Detect which cell encompasses the target text, then output its (x, y) center coordinate. 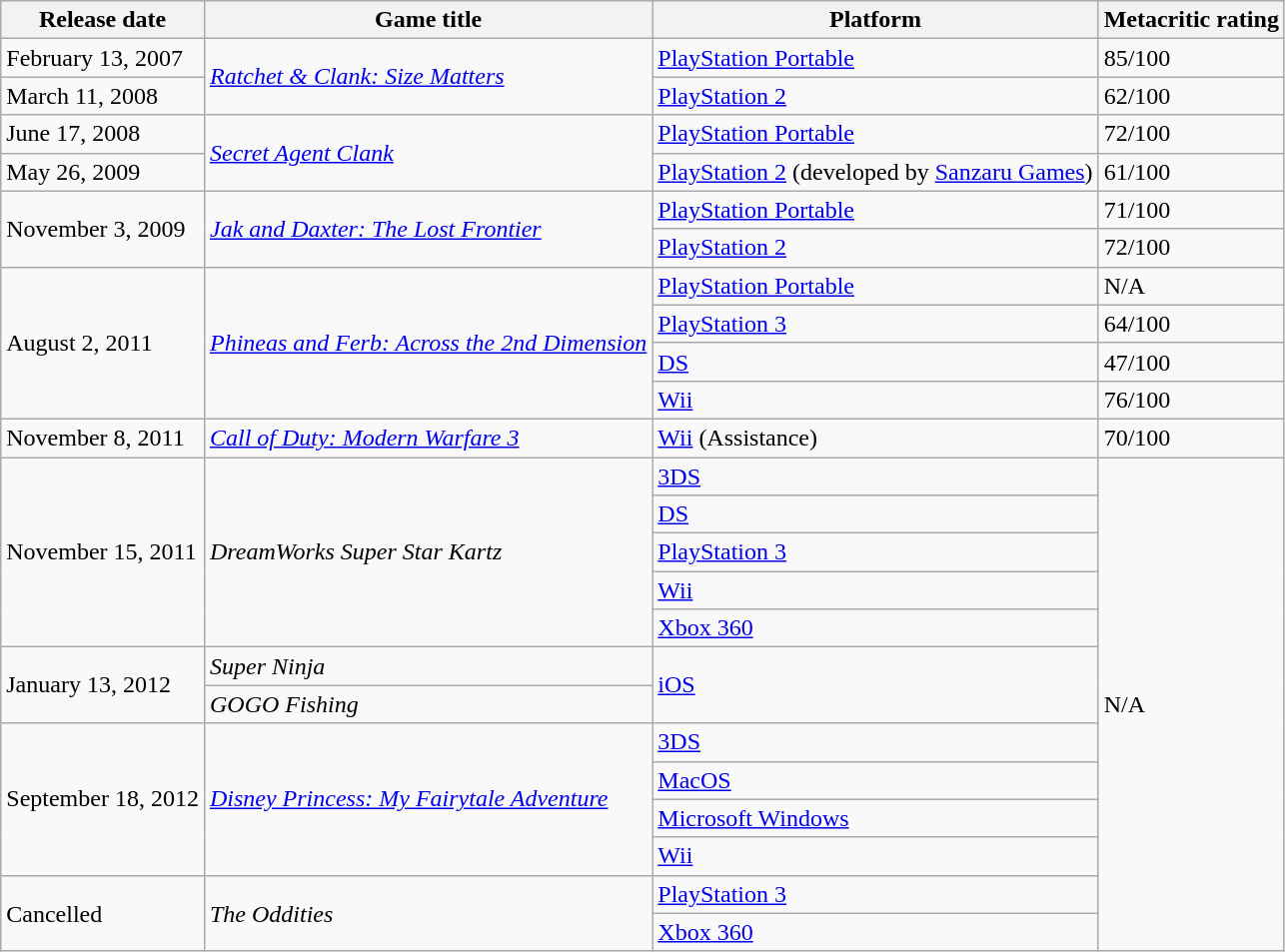
iOS (875, 685)
47/100 (1191, 362)
November 15, 2011 (103, 552)
71/100 (1191, 210)
64/100 (1191, 324)
Call of Duty: Modern Warfare 3 (428, 438)
85/100 (1191, 58)
Super Ninja (428, 666)
Jak and Daxter: The Lost Frontier (428, 229)
May 26, 2009 (103, 172)
March 11, 2008 (103, 96)
70/100 (1191, 438)
Release date (103, 20)
February 13, 2007 (103, 58)
Disney Princess: My Fairytale Adventure (428, 799)
Ratchet & Clank: Size Matters (428, 77)
62/100 (1191, 96)
Cancelled (103, 913)
June 17, 2008 (103, 134)
GOGO Fishing (428, 704)
DreamWorks Super Star Kartz (428, 552)
Platform (875, 20)
Game title (428, 20)
Secret Agent Clank (428, 153)
September 18, 2012 (103, 799)
November 8, 2011 (103, 438)
Wii (Assistance) (875, 438)
Metacritic rating (1191, 20)
PlayStation 2 (developed by Sanzaru Games) (875, 172)
The Oddities (428, 913)
Microsoft Windows (875, 818)
January 13, 2012 (103, 685)
Phineas and Ferb: Across the 2nd Dimension (428, 343)
MacOS (875, 780)
61/100 (1191, 172)
November 3, 2009 (103, 229)
76/100 (1191, 400)
August 2, 2011 (103, 343)
